Pinpoint the cell where the given text exists, returning its (X, Y) midpoint coordinate. 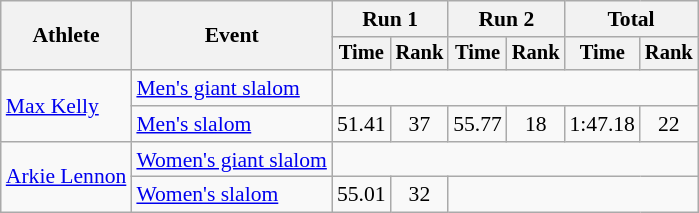
Total (630, 19)
51.41 (362, 124)
55.77 (478, 124)
Men's giant slalom (232, 88)
1:47.18 (602, 124)
18 (536, 124)
32 (420, 195)
55.01 (362, 195)
Max Kelly (66, 106)
Athlete (66, 36)
Men's slalom (232, 124)
37 (420, 124)
22 (669, 124)
Arkie Lennon (66, 178)
Women's slalom (232, 195)
Women's giant slalom (232, 160)
Event (232, 36)
Run 1 (390, 19)
Run 2 (506, 19)
